Capture the cell that displays the provided text and extract its [X, Y] central coordinate. 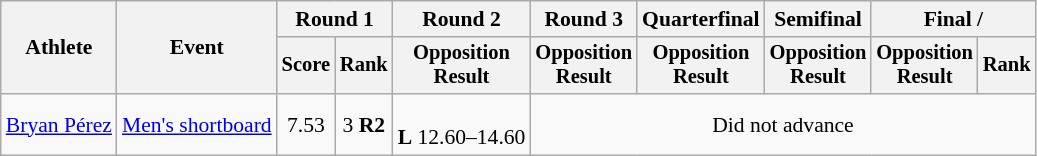
Round 3 [584, 19]
Men's shortboard [197, 124]
Did not advance [782, 124]
7.53 [306, 124]
Athlete [59, 48]
Event [197, 48]
Semifinal [818, 19]
Round 2 [462, 19]
L 12.60–14.60 [462, 124]
Bryan Pérez [59, 124]
Score [306, 66]
3 R2 [364, 124]
Round 1 [335, 19]
Final / [953, 19]
Quarterfinal [701, 19]
